Extract the [X, Y] coordinate from the center of the cell holding the provided text.  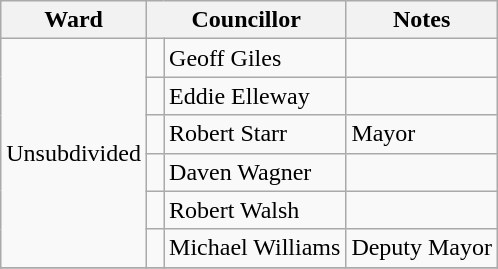
Eddie Elleway [255, 96]
Unsubdivided [74, 153]
Robert Starr [255, 134]
Deputy Mayor [422, 248]
Notes [422, 20]
Councillor [246, 20]
Robert Walsh [255, 210]
Michael Williams [255, 248]
Geoff Giles [255, 58]
Mayor [422, 134]
Daven Wagner [255, 172]
Ward [74, 20]
